Identify which cell holds the provided text, then report its [x, y] central coordinate. 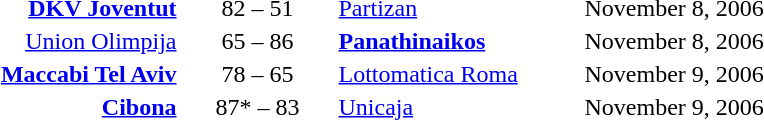
Panathinaikos [458, 41]
65 – 86 [258, 41]
Lottomatica Roma [458, 74]
78 – 65 [258, 74]
